Output the [x, y] coordinate of the center of the cell containing the given text.  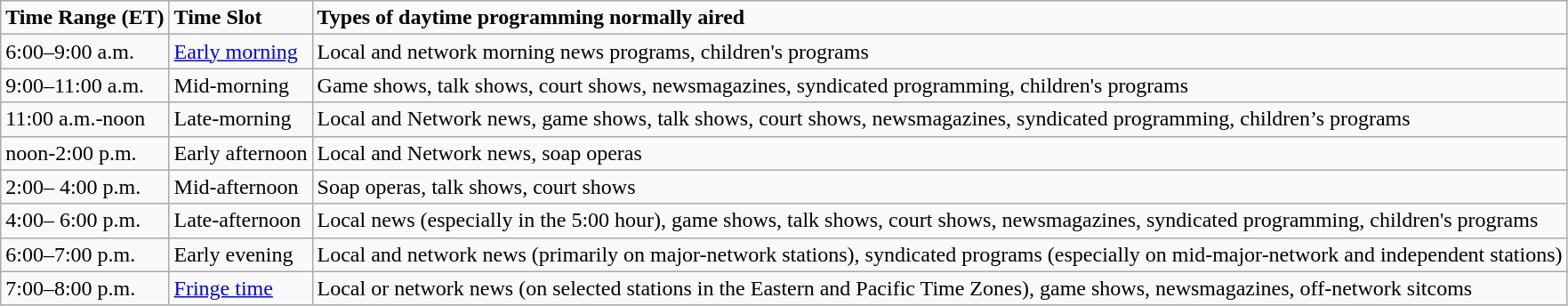
Local and network news (primarily on major-network stations), syndicated programs (especially on mid-major-network and independent stations) [939, 254]
Local news (especially in the 5:00 hour), game shows, talk shows, court shows, newsmagazines, syndicated programming, children's programs [939, 221]
9:00–11:00 a.m. [85, 85]
Late-morning [240, 119]
Late-afternoon [240, 221]
Soap operas, talk shows, court shows [939, 187]
Local and network morning news programs, children's programs [939, 52]
6:00–7:00 p.m. [85, 254]
2:00– 4:00 p.m. [85, 187]
Fringe time [240, 288]
Local and Network news, soap operas [939, 153]
11:00 a.m.-noon [85, 119]
4:00– 6:00 p.m. [85, 221]
Time Range (ET) [85, 18]
6:00–9:00 a.m. [85, 52]
Early afternoon [240, 153]
Early morning [240, 52]
7:00–8:00 p.m. [85, 288]
Mid-afternoon [240, 187]
Types of daytime programming normally aired [939, 18]
Mid-morning [240, 85]
Game shows, talk shows, court shows, newsmagazines, syndicated programming, children's programs [939, 85]
Early evening [240, 254]
Local or network news (on selected stations in the Eastern and Pacific Time Zones), game shows, newsmagazines, off-network sitcoms [939, 288]
Time Slot [240, 18]
Local and Network news, game shows, talk shows, court shows, newsmagazines, syndicated programming, children’s programs [939, 119]
noon-2:00 p.m. [85, 153]
